For the text-containing cell, return its midpoint in (X, Y) coordinate format. 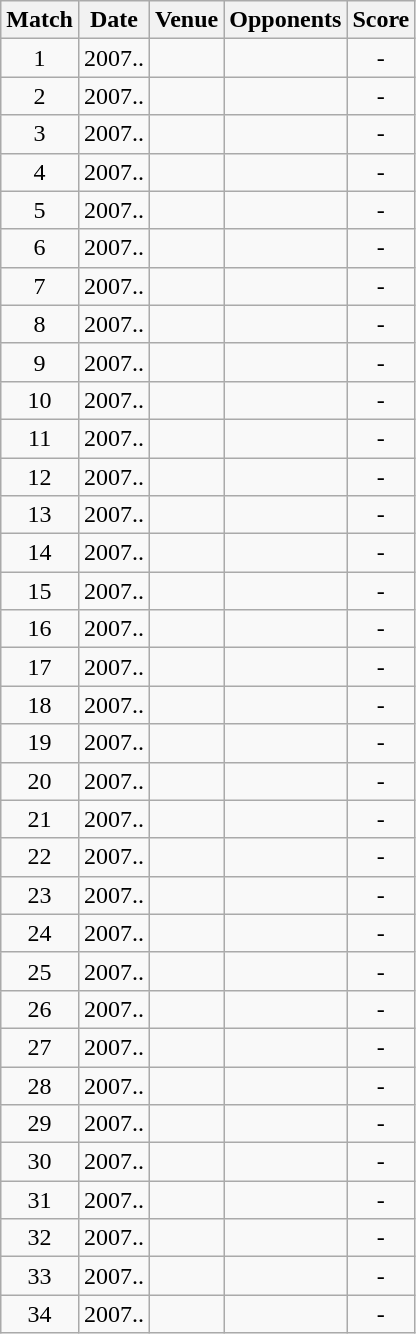
29 (40, 1124)
6 (40, 248)
2 (40, 96)
19 (40, 743)
32 (40, 1238)
31 (40, 1200)
11 (40, 438)
16 (40, 629)
9 (40, 362)
Opponents (286, 20)
25 (40, 971)
23 (40, 895)
14 (40, 553)
4 (40, 172)
3 (40, 134)
27 (40, 1047)
17 (40, 667)
8 (40, 324)
Match (40, 20)
20 (40, 781)
12 (40, 477)
28 (40, 1085)
30 (40, 1162)
22 (40, 857)
18 (40, 705)
15 (40, 591)
26 (40, 1009)
Venue (187, 20)
13 (40, 515)
21 (40, 819)
Score (381, 20)
7 (40, 286)
34 (40, 1314)
24 (40, 933)
10 (40, 400)
33 (40, 1276)
Date (114, 20)
1 (40, 58)
5 (40, 210)
